Search for the cell housing the specified text and yield its [x, y] center coordinate. 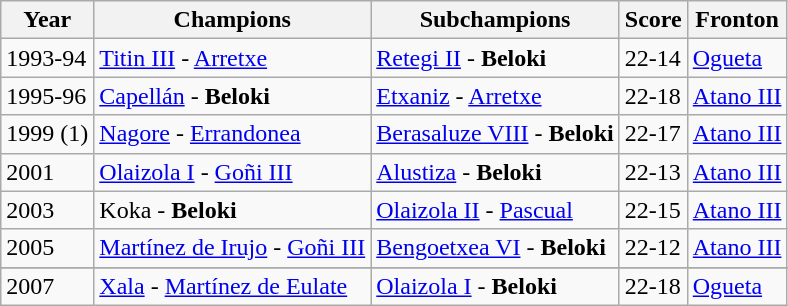
Capellán - Beloki [232, 96]
Koka - Beloki [232, 210]
1999 (1) [48, 134]
22-12 [653, 248]
Olaizola I - Beloki [496, 286]
Alustiza - Beloki [496, 172]
Champions [232, 20]
1993-94 [48, 58]
22-14 [653, 58]
Berasaluze VIII - Beloki [496, 134]
Nagore - Errandonea [232, 134]
Olaizola II - Pascual [496, 210]
Subchampions [496, 20]
Martínez de Irujo - Goñi III [232, 248]
Year [48, 20]
22-13 [653, 172]
Score [653, 20]
Titin III - Arretxe [232, 58]
Etxaniz - Arretxe [496, 96]
2007 [48, 286]
Xala - Martínez de Eulate [232, 286]
Olaizola I - Goñi III [232, 172]
22-15 [653, 210]
Retegi II - Beloki [496, 58]
22-17 [653, 134]
2005 [48, 248]
2001 [48, 172]
Fronton [737, 20]
2003 [48, 210]
Bengoetxea VI - Beloki [496, 248]
1995-96 [48, 96]
